Scan for the cell matching the given text and deliver its (X, Y) coordinate at center. 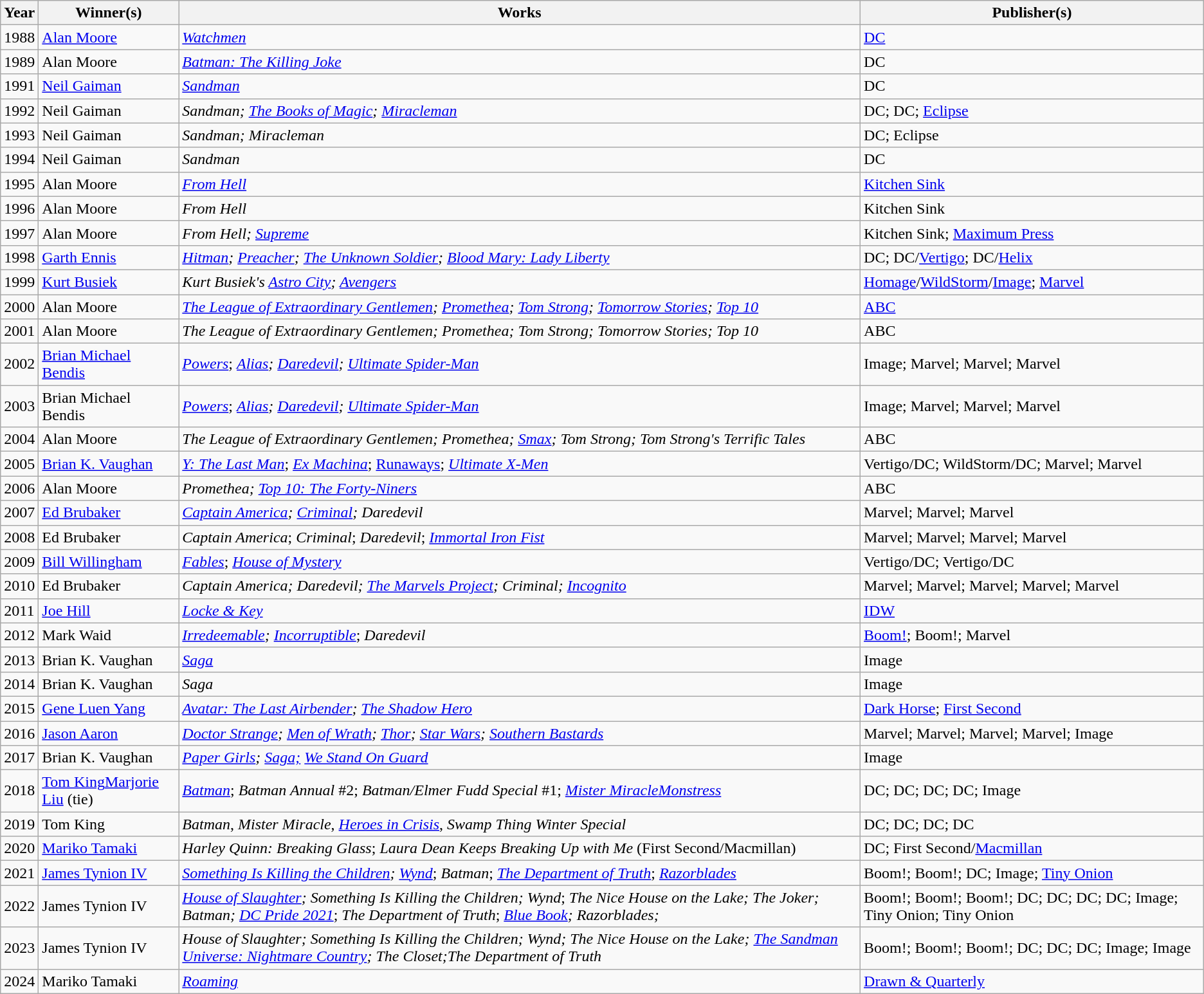
1993 (19, 135)
Boom!; Boom!; Boom!; DC; DC; DC; Image; Image (1032, 948)
2007 (19, 513)
Marvel; Marvel; Marvel (1032, 513)
2018 (19, 791)
2002 (19, 364)
2021 (19, 873)
2014 (19, 684)
2008 (19, 537)
DC; DC/Vertigo; DC/Helix (1032, 257)
Watchmen (520, 37)
1997 (19, 233)
2005 (19, 464)
Avatar: The Last Airbender; The Shadow Hero (520, 708)
Captain America; Criminal; Daredevil (520, 513)
Harley Quinn: Breaking Glass; Laura Dean Keeps Breaking Up with Me (First Second/Macmillan) (520, 849)
Roaming (520, 981)
2001 (19, 331)
Garth Ennis (109, 257)
Boom!; Boom!; Marvel (1032, 635)
2010 (19, 586)
1994 (19, 160)
Marvel; Marvel; Marvel; Marvel; Image (1032, 733)
Vertigo/DC; WildStorm/DC; Marvel; Marvel (1032, 464)
Batman: The Killing Joke (520, 62)
Fables; House of Mystery (520, 562)
Promethea; Top 10: The Forty-Niners (520, 488)
2019 (19, 824)
IDW (1032, 611)
Batman, Mister Miracle, Heroes in Crisis, Swamp Thing Winter Special (520, 824)
Jason Aaron (109, 733)
Vertigo/DC; Vertigo/DC (1032, 562)
1998 (19, 257)
2000 (19, 307)
1996 (19, 208)
DC; DC; Eclipse (1032, 111)
DC; DC; DC; DC (1032, 824)
2011 (19, 611)
Winner(s) (109, 13)
DC; DC; DC; DC; Image (1032, 791)
Locke & Key (520, 611)
Mark Waid (109, 635)
1992 (19, 111)
Paper Girls; Saga; We Stand On Guard (520, 758)
2020 (19, 849)
Tom KingMarjorie Liu (tie) (109, 791)
2009 (19, 562)
Y: The Last Man; Ex Machina; Runaways; Ultimate X-Men (520, 464)
2012 (19, 635)
Year (19, 13)
1988 (19, 37)
Tom King (109, 824)
DC; Eclipse (1032, 135)
Boom!; Boom!; Boom!; DC; DC; DC; DC; Image; Tiny Onion; Tiny Onion (1032, 906)
Marvel; Marvel; Marvel; Marvel (1032, 537)
The League of Extraordinary Gentlemen; Promethea; Smax; Tom Strong; Tom Strong's Terrific Tales (520, 439)
2006 (19, 488)
1991 (19, 86)
2016 (19, 733)
Publisher(s) (1032, 13)
Sandman; The Books of Magic; Miracleman (520, 111)
Captain America; Criminal; Daredevil; Immortal Iron Fist (520, 537)
Kurt Busiek's Astro City; Avengers (520, 282)
2004 (19, 439)
1999 (19, 282)
Doctor Strange; Men of Wrath; Thor; Star Wars; Southern Bastards (520, 733)
Captain America; Daredevil; The Marvels Project; Criminal; Incognito (520, 586)
Marvel; Marvel; Marvel; Marvel; Marvel (1032, 586)
Something Is Killing the Children; Wynd; Batman; The Department of Truth; Razorblades (520, 873)
Batman; Batman Annual #2; Batman/Elmer Fudd Special #1; Mister MiracleMonstress (520, 791)
Bill Willingham (109, 562)
2013 (19, 659)
2003 (19, 407)
Hitman; Preacher; The Unknown Soldier; Blood Mary: Lady Liberty (520, 257)
1989 (19, 62)
Boom!; Boom!; DC; Image; Tiny Onion (1032, 873)
Kurt Busiek (109, 282)
Gene Luen Yang (109, 708)
2022 (19, 906)
2024 (19, 981)
1995 (19, 184)
Joe Hill (109, 611)
Drawn & Quarterly (1032, 981)
Works (520, 13)
Dark Horse; First Second (1032, 708)
Sandman; Miracleman (520, 135)
2015 (19, 708)
From Hell; Supreme (520, 233)
2017 (19, 758)
Irredeemable; Incorruptible; Daredevil (520, 635)
2023 (19, 948)
DC; First Second/Macmillan (1032, 849)
Homage/WildStorm/Image; Marvel (1032, 282)
Kitchen Sink; Maximum Press (1032, 233)
